Detect which cell encompasses the target text, then output its [X, Y] center coordinate. 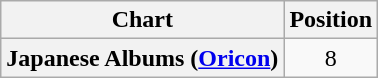
Chart [142, 20]
8 [331, 58]
Position [331, 20]
Japanese Albums (Oricon) [142, 58]
